Search for the cell housing the specified text and yield its [x, y] center coordinate. 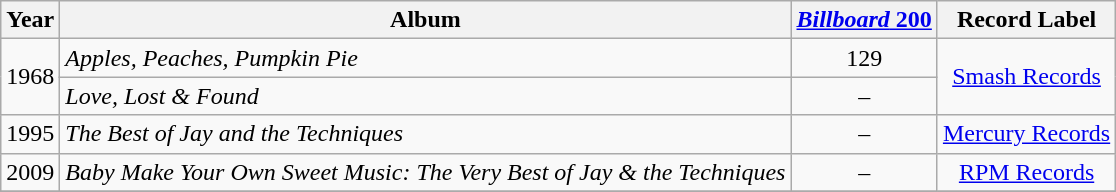
Mercury Records [1026, 134]
The Best of Jay and the Techniques [426, 134]
Baby Make Your Own Sweet Music: The Very Best of Jay & the Techniques [426, 172]
RPM Records [1026, 172]
Love, Lost & Found [426, 96]
Smash Records [1026, 77]
1995 [30, 134]
Record Label [1026, 20]
Year [30, 20]
1968 [30, 77]
Apples, Peaches, Pumpkin Pie [426, 58]
129 [864, 58]
Album [426, 20]
2009 [30, 172]
Billboard 200 [864, 20]
